Identify which cell holds the provided text, then report its (x, y) central coordinate. 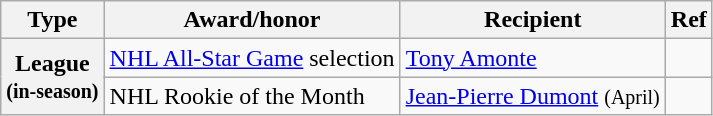
Jean-Pierre Dumont (April) (532, 96)
Award/honor (252, 20)
Type (52, 20)
NHL All-Star Game selection (252, 58)
NHL Rookie of the Month (252, 96)
League(in-season) (52, 77)
Tony Amonte (532, 58)
Ref (688, 20)
Recipient (532, 20)
